Output the [X, Y] coordinate of the center of the cell containing the given text.  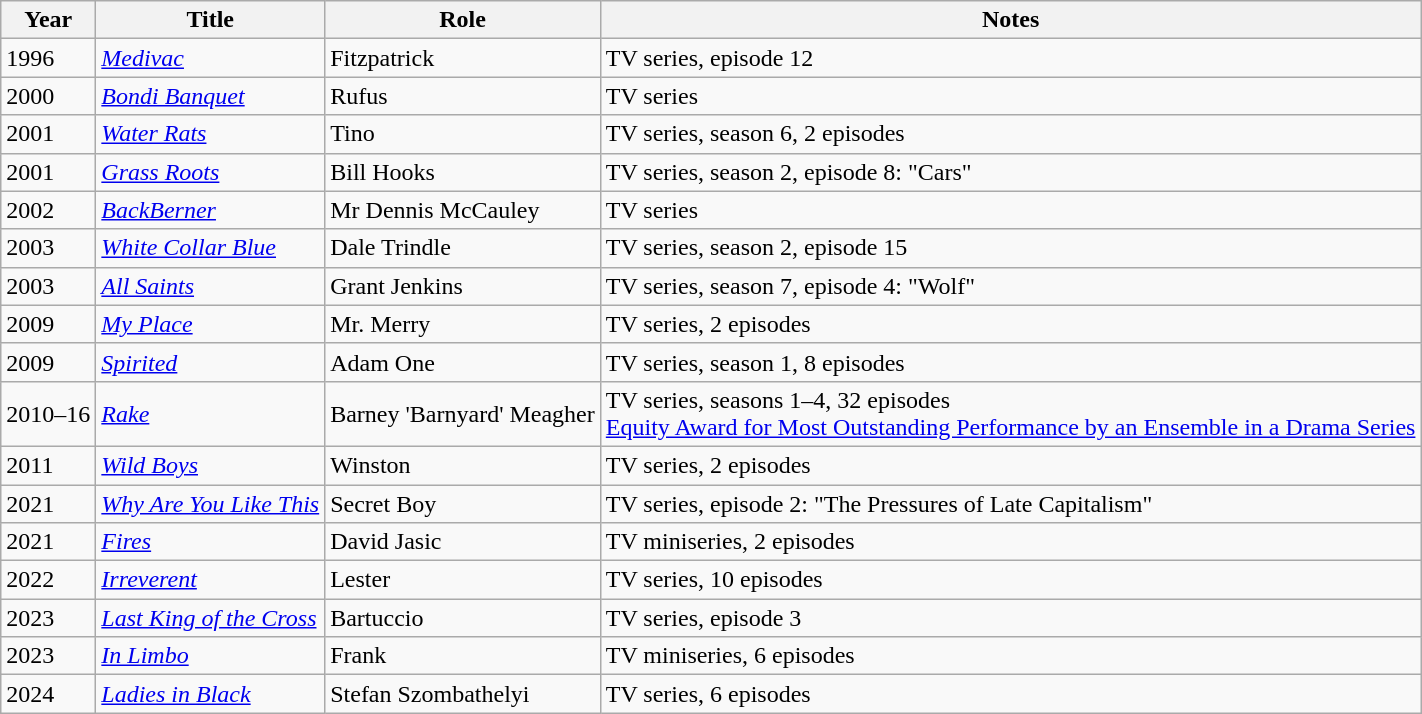
Bondi Banquet [210, 96]
Winston [463, 465]
Stefan Szombathelyi [463, 694]
Mr Dennis McCauley [463, 210]
Mr. Merry [463, 324]
Title [210, 20]
Rake [210, 414]
Bill Hooks [463, 172]
TV series, 6 episodes [1010, 694]
David Jasic [463, 542]
Barney 'Barnyard' Meagher [463, 414]
TV series, episode 2: "The Pressures of Late Capitalism" [1010, 503]
2011 [48, 465]
Frank [463, 656]
Tino [463, 134]
Spirited [210, 362]
Secret Boy [463, 503]
Dale Trindle [463, 248]
TV series, season 1, 8 episodes [1010, 362]
1996 [48, 58]
TV series, season 7, episode 4: "Wolf" [1010, 286]
TV series, season 2, episode 8: "Cars" [1010, 172]
TV series, 10 episodes [1010, 580]
TV series, season 6, 2 episodes [1010, 134]
Year [48, 20]
TV series, episode 12 [1010, 58]
2002 [48, 210]
2022 [48, 580]
TV miniseries, 2 episodes [1010, 542]
2024 [48, 694]
Irreverent [210, 580]
Lester [463, 580]
Water Rats [210, 134]
White Collar Blue [210, 248]
My Place [210, 324]
Bartuccio [463, 618]
TV series, seasons 1–4, 32 episodesEquity Award for Most Outstanding Performance by an Ensemble in a Drama Series [1010, 414]
Adam One [463, 362]
Last King of the Cross [210, 618]
Why Are You Like This [210, 503]
TV series, season 2, episode 15 [1010, 248]
Rufus [463, 96]
Notes [1010, 20]
Role [463, 20]
Ladies in Black [210, 694]
Grass Roots [210, 172]
Medivac [210, 58]
Fires [210, 542]
All Saints [210, 286]
Wild Boys [210, 465]
Grant Jenkins [463, 286]
In Limbo [210, 656]
2010–16 [48, 414]
TV miniseries, 6 episodes [1010, 656]
TV series, episode 3 [1010, 618]
BackBerner [210, 210]
Fitzpatrick [463, 58]
2000 [48, 96]
